Detect which cell encompasses the target text, then output its (x, y) center coordinate. 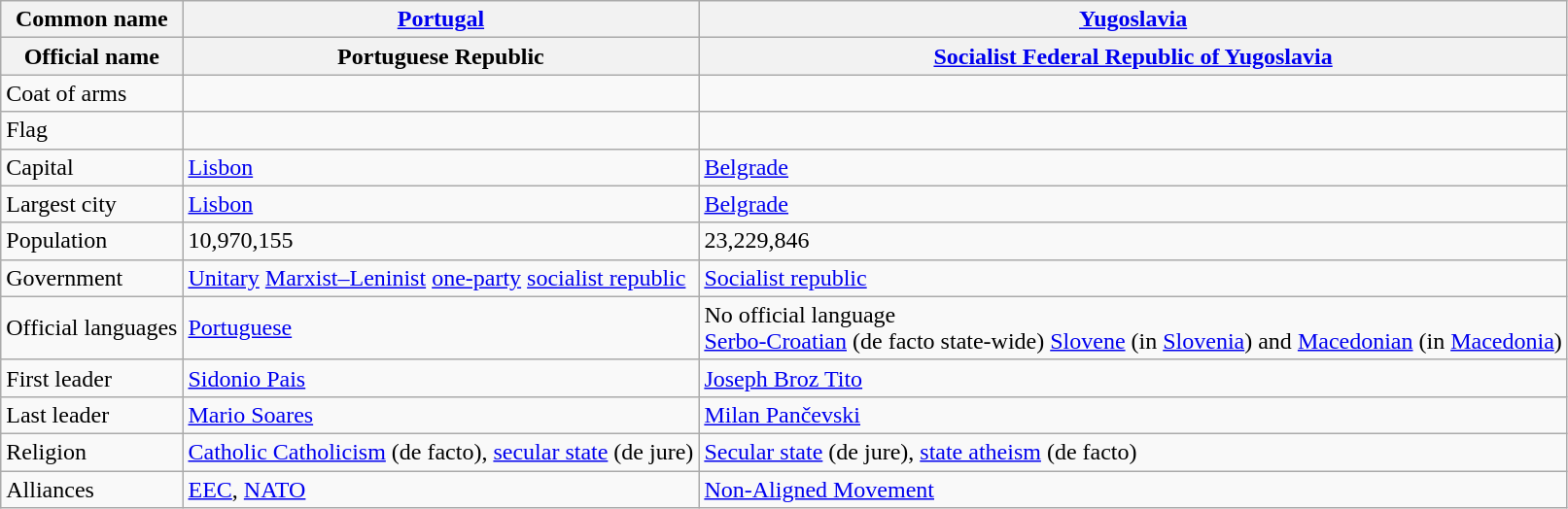
Portugal (441, 19)
Mario Soares (441, 415)
Official name (91, 56)
Yugoslavia (1133, 19)
EEC, NATO (441, 489)
Religion (91, 452)
10,970,155 (441, 241)
Alliances (91, 489)
Catholic Catholicism (de facto), secular state (de jure) (441, 452)
Largest city (91, 204)
Portuguese Republic (441, 56)
Flag (91, 130)
Socialist republic (1133, 278)
Secular state (de jure), state atheism (de facto) (1133, 452)
Milan Pančevski (1133, 415)
Joseph Broz Tito (1133, 378)
Last leader (91, 415)
Government (91, 278)
Non-Aligned Movement (1133, 489)
Coat of arms (91, 93)
Common name (91, 19)
Capital (91, 167)
No official languageSerbo-Croatian (de facto state-wide) Slovene (in Slovenia) and Macedonian (in Macedonia) (1133, 328)
Population (91, 241)
23,229,846 (1133, 241)
Socialist Federal Republic of Yugoslavia (1133, 56)
Unitary Marxist–Leninist one-party socialist republic (441, 278)
Official languages (91, 328)
Portuguese (441, 328)
Sidonio Pais (441, 378)
First leader (91, 378)
